Return the [X, Y] coordinate for the center point of the cell that contains the specified text.  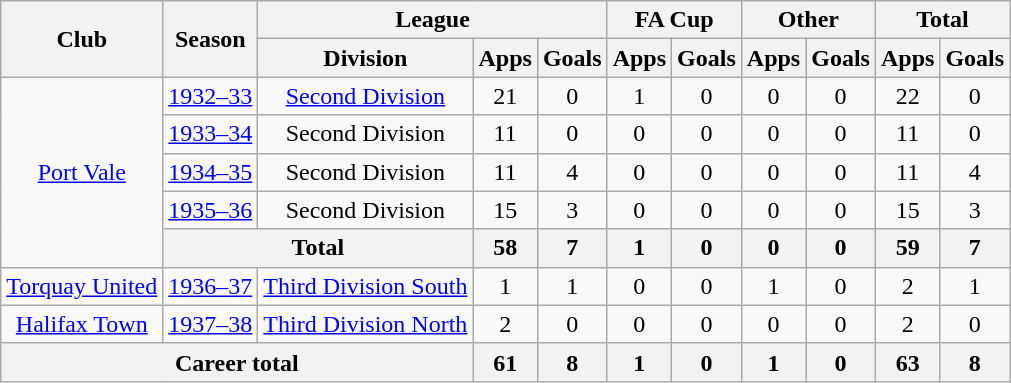
21 [505, 96]
Halifax Town [82, 324]
1932–33 [210, 96]
22 [907, 96]
1933–34 [210, 134]
Division [366, 58]
Third Division North [366, 324]
Third Division South [366, 286]
Port Vale [82, 172]
Torquay United [82, 286]
1934–35 [210, 172]
1936–37 [210, 286]
Club [82, 39]
1935–36 [210, 210]
61 [505, 362]
59 [907, 248]
FA Cup [674, 20]
1937–38 [210, 324]
63 [907, 362]
Career total [237, 362]
Other [808, 20]
League [432, 20]
58 [505, 248]
Season [210, 39]
